Locate the cell with the specified text and output its (x, y) center coordinate. 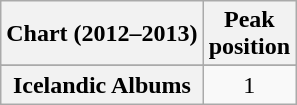
Chart (2012–2013) (102, 34)
1 (249, 85)
Peakposition (249, 34)
Icelandic Albums (102, 85)
